For the text-containing cell, return its midpoint in (x, y) coordinate format. 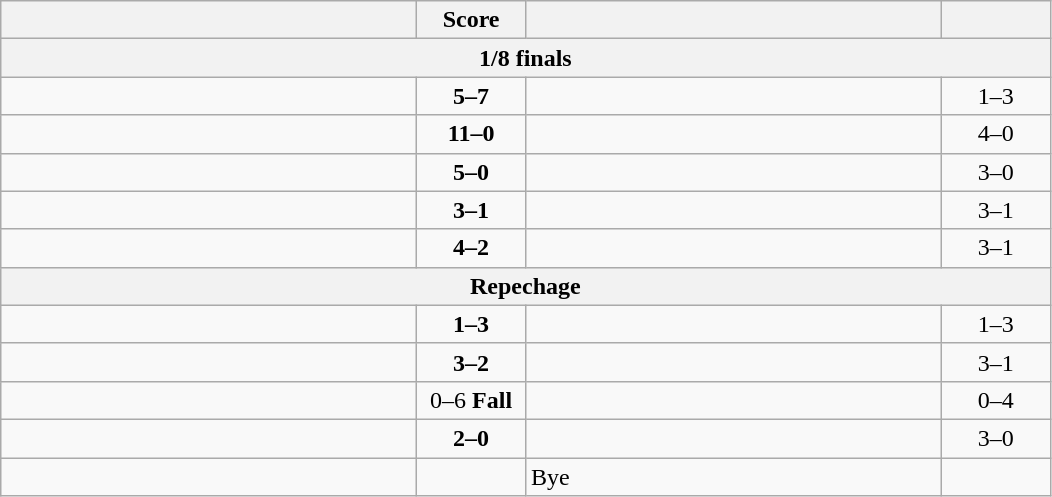
2–0 (472, 438)
11–0 (472, 134)
0–4 (996, 400)
0–6 Fall (472, 400)
5–7 (472, 96)
5–0 (472, 172)
4–0 (996, 134)
4–2 (472, 248)
1/8 finals (526, 58)
3–2 (472, 362)
Score (472, 20)
Bye (733, 477)
Repechage (526, 286)
